Return [x, y] of the center of cell containing provided text 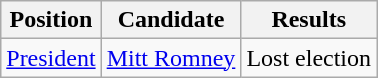
Mitt Romney [171, 58]
President [51, 58]
Candidate [171, 20]
Position [51, 20]
Lost election [309, 58]
Results [309, 20]
